Find where the given text appears and provide that cell's center as [X, Y] coordinate. 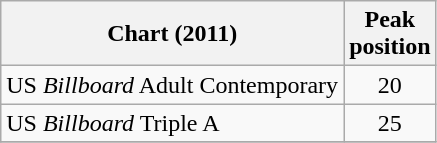
US Billboard Triple A [172, 123]
Peakposition [390, 34]
Chart (2011) [172, 34]
US Billboard Adult Contemporary [172, 85]
25 [390, 123]
20 [390, 85]
